From the cell containing the given text, extract its center point as (X, Y) coordinate. 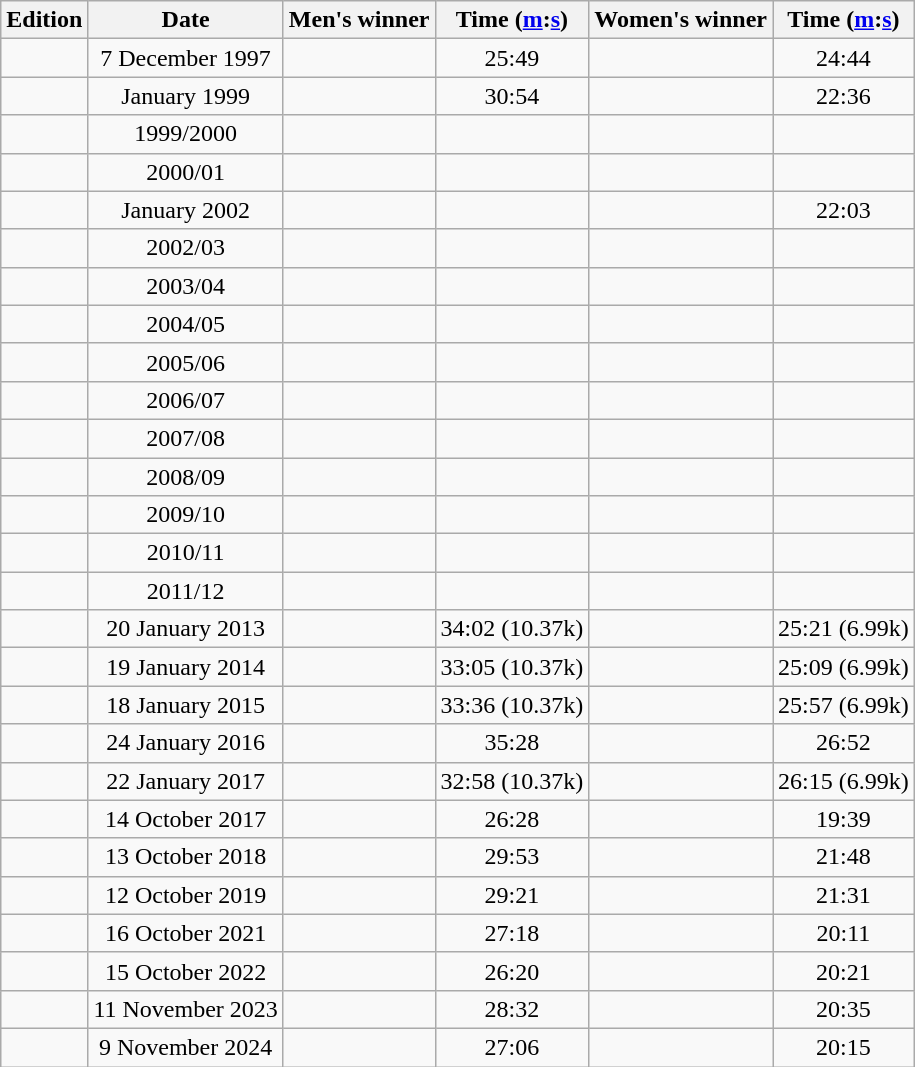
30:54 (512, 96)
Men's winner (359, 20)
20 January 2013 (186, 629)
2006/07 (186, 400)
2008/09 (186, 477)
20:35 (844, 1009)
25:09 (6.99k) (844, 667)
29:21 (512, 895)
22:36 (844, 96)
January 1999 (186, 96)
2009/10 (186, 515)
26:15 (6.99k) (844, 781)
33:36 (10.37k) (512, 705)
26:20 (512, 971)
20:11 (844, 933)
28:32 (512, 1009)
9 November 2024 (186, 1047)
2002/03 (186, 248)
2011/12 (186, 591)
16 October 2021 (186, 933)
2007/08 (186, 438)
2004/05 (186, 324)
24:44 (844, 58)
Date (186, 20)
2003/04 (186, 286)
25:57 (6.99k) (844, 705)
18 January 2015 (186, 705)
35:28 (512, 743)
1999/2000 (186, 134)
January 2002 (186, 210)
22:03 (844, 210)
27:06 (512, 1047)
7 December 1997 (186, 58)
25:49 (512, 58)
19:39 (844, 819)
24 January 2016 (186, 743)
21:48 (844, 857)
13 October 2018 (186, 857)
2000/01 (186, 172)
11 November 2023 (186, 1009)
2010/11 (186, 553)
20:21 (844, 971)
14 October 2017 (186, 819)
20:15 (844, 1047)
Edition (44, 20)
15 October 2022 (186, 971)
19 January 2014 (186, 667)
25:21 (6.99k) (844, 629)
26:52 (844, 743)
34:02 (10.37k) (512, 629)
32:58 (10.37k) (512, 781)
Women's winner (681, 20)
33:05 (10.37k) (512, 667)
22 January 2017 (186, 781)
21:31 (844, 895)
12 October 2019 (186, 895)
26:28 (512, 819)
29:53 (512, 857)
2005/06 (186, 362)
27:18 (512, 933)
